Search for the cell housing the specified text and yield its [x, y] center coordinate. 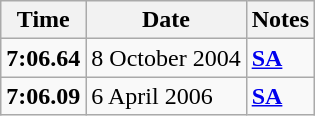
Date [166, 20]
7:06.09 [44, 96]
8 October 2004 [166, 58]
Notes [280, 20]
Time [44, 20]
7:06.64 [44, 58]
6 April 2006 [166, 96]
